From the cell containing the given text, extract its center point as [x, y] coordinate. 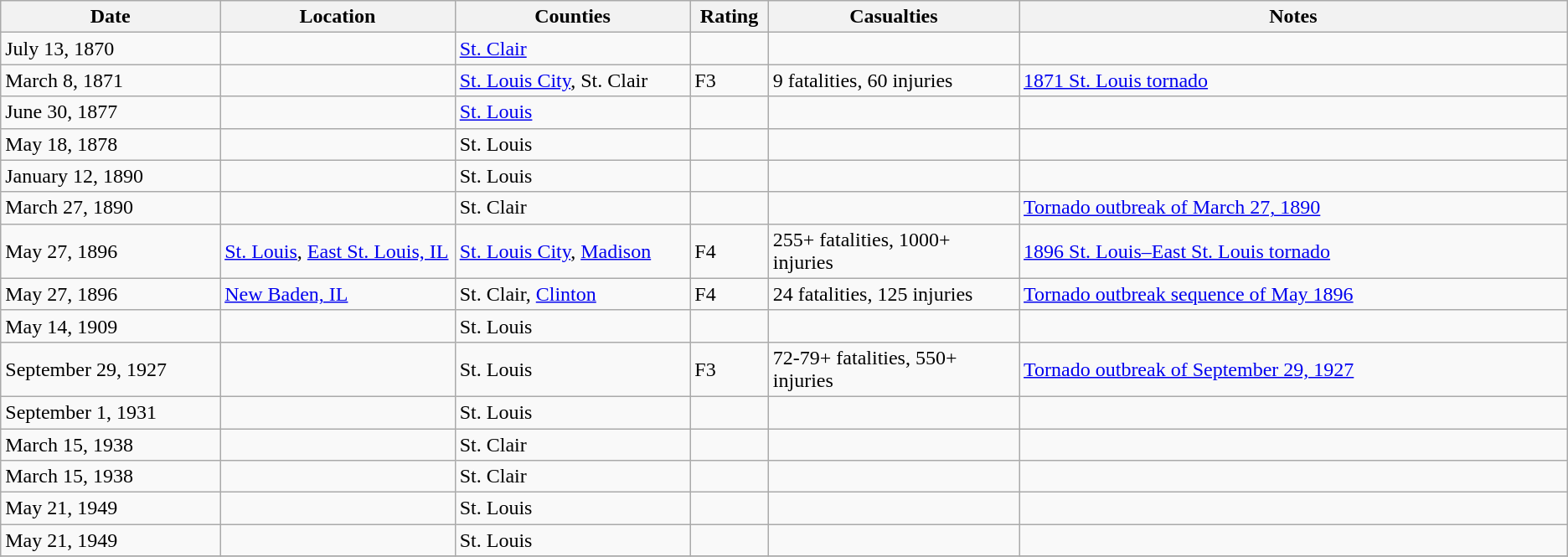
Tornado outbreak of September 29, 1927 [1293, 369]
May 18, 1878 [111, 144]
St. Louis City, St. Clair [573, 80]
24 fatalities, 125 injuries [893, 294]
Location [338, 17]
9 fatalities, 60 injuries [893, 80]
Rating [730, 17]
May 14, 1909 [111, 326]
Casualties [893, 17]
Tornado outbreak sequence of May 1896 [1293, 294]
September 1, 1931 [111, 412]
January 12, 1890 [111, 176]
New Baden, IL [338, 294]
72-79+ fatalities, 550+ injuries [893, 369]
March 8, 1871 [111, 80]
Date [111, 17]
St. Louis, East St. Louis, IL [338, 251]
Tornado outbreak of March 27, 1890 [1293, 208]
Notes [1293, 17]
1896 St. Louis–East St. Louis tornado [1293, 251]
July 13, 1870 [111, 49]
St. Clair, Clinton [573, 294]
June 30, 1877 [111, 112]
St. Louis City, Madison [573, 251]
March 27, 1890 [111, 208]
255+ fatalities, 1000+ injuries [893, 251]
Counties [573, 17]
September 29, 1927 [111, 369]
1871 St. Louis tornado [1293, 80]
